Locate the cell with the specified text and output its [x, y] center coordinate. 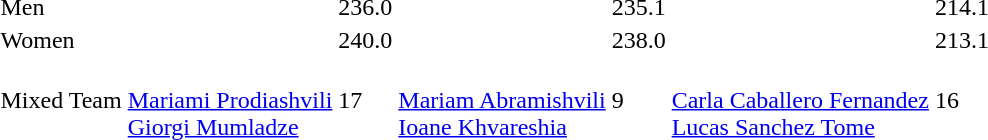
240.0 [366, 40]
238.0 [638, 40]
